For the text-containing cell, return its midpoint in [X, Y] coordinate format. 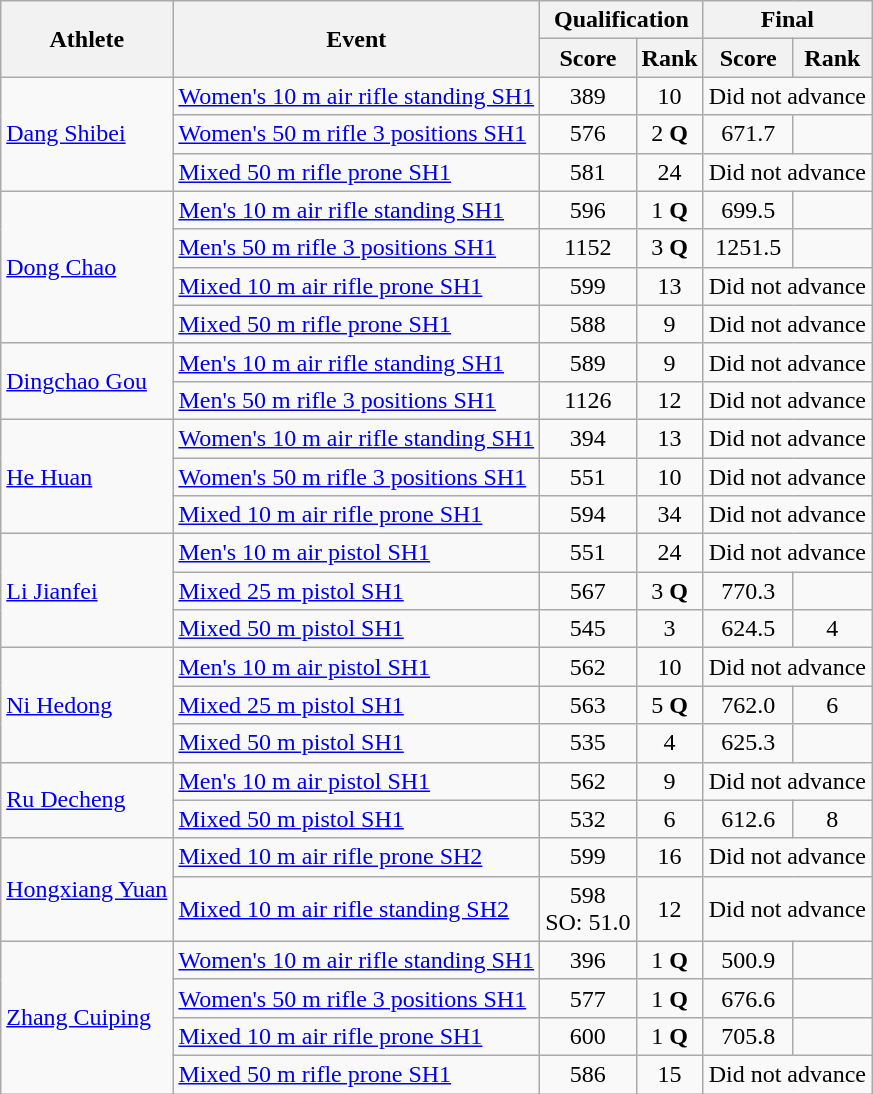
Ni Hedong [87, 705]
535 [588, 743]
577 [588, 998]
594 [588, 515]
612.6 [748, 819]
Dong Chao [87, 267]
5 Q [670, 705]
581 [588, 172]
598SO: 51.0 [588, 908]
567 [588, 591]
671.7 [748, 134]
Final [787, 20]
596 [588, 210]
Li Jianfei [87, 591]
588 [588, 324]
600 [588, 1036]
2 Q [670, 134]
586 [588, 1074]
Dingchao Gou [87, 381]
15 [670, 1074]
705.8 [748, 1036]
545 [588, 629]
8 [832, 819]
389 [588, 96]
1152 [588, 248]
589 [588, 362]
He Huan [87, 476]
34 [670, 515]
Ru Decheng [87, 800]
699.5 [748, 210]
396 [588, 960]
500.9 [748, 960]
576 [588, 134]
Mixed 10 m air rifle standing SH2 [356, 908]
Dang Shibei [87, 134]
532 [588, 819]
Zhang Cuiping [87, 1017]
676.6 [748, 998]
394 [588, 438]
1251.5 [748, 248]
Mixed 10 m air rifle prone SH2 [356, 857]
3 [670, 629]
Event [356, 39]
16 [670, 857]
625.3 [748, 743]
Athlete [87, 39]
Hongxiang Yuan [87, 890]
Qualification [622, 20]
1126 [588, 400]
563 [588, 705]
770.3 [748, 591]
624.5 [748, 629]
762.0 [748, 705]
